Scan for the cell matching the given text and deliver its [x, y] coordinate at center. 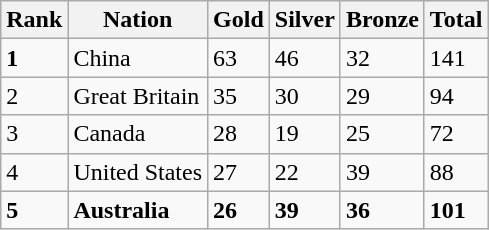
2 [34, 96]
101 [456, 210]
141 [456, 58]
Gold [239, 20]
China [138, 58]
35 [239, 96]
63 [239, 58]
30 [304, 96]
Australia [138, 210]
72 [456, 134]
94 [456, 96]
3 [34, 134]
19 [304, 134]
25 [382, 134]
29 [382, 96]
28 [239, 134]
Total [456, 20]
1 [34, 58]
Canada [138, 134]
Rank [34, 20]
5 [34, 210]
26 [239, 210]
88 [456, 172]
Bronze [382, 20]
32 [382, 58]
Nation [138, 20]
27 [239, 172]
46 [304, 58]
22 [304, 172]
Great Britain [138, 96]
United States [138, 172]
4 [34, 172]
36 [382, 210]
Silver [304, 20]
